Scan for the cell matching the given text and deliver its [X, Y] coordinate at center. 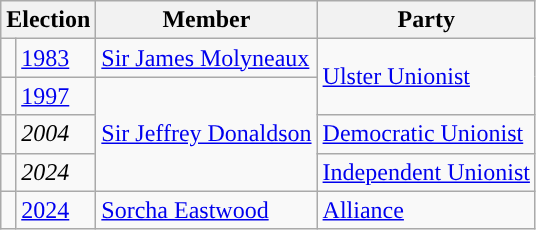
Election [48, 20]
Independent Unionist [426, 172]
Sir James Molyneaux [206, 58]
1983 [56, 58]
Democratic Unionist [426, 134]
1997 [56, 96]
Sir Jeffrey Donaldson [206, 134]
Member [206, 20]
Ulster Unionist [426, 77]
Alliance [426, 210]
2004 [56, 134]
Party [426, 20]
Sorcha Eastwood [206, 210]
